Provide the [X, Y] coordinate of the cell's center where the given text is located.  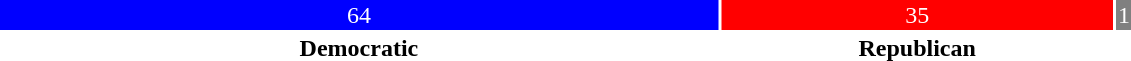
64 [359, 15]
35 [918, 15]
